From the cell containing the given text, extract its center point as [X, Y] coordinate. 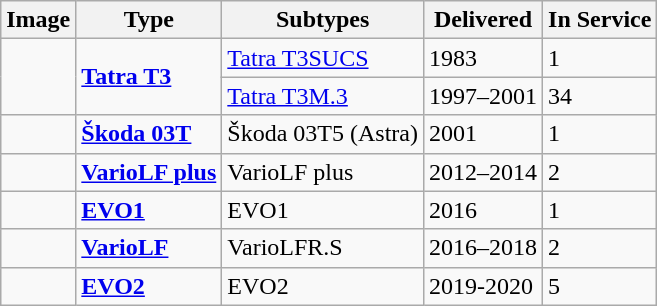
1983 [482, 58]
2012–2014 [482, 172]
2016 [482, 210]
VarioLF [149, 248]
Delivered [482, 20]
In Service [600, 20]
2019-2020 [482, 286]
Image [38, 20]
Škoda 03T [149, 134]
34 [600, 96]
5 [600, 286]
Subtypes [323, 20]
2016–2018 [482, 248]
Tatra T3M.3 [323, 96]
2001 [482, 134]
Tatra T3 [149, 77]
VarioLFR.S [323, 248]
1997–2001 [482, 96]
Tatra T3SUCS [323, 58]
Type [149, 20]
Škoda 03T5 (Astra) [323, 134]
